Output the (X, Y) coordinate of the center of the cell containing the given text.  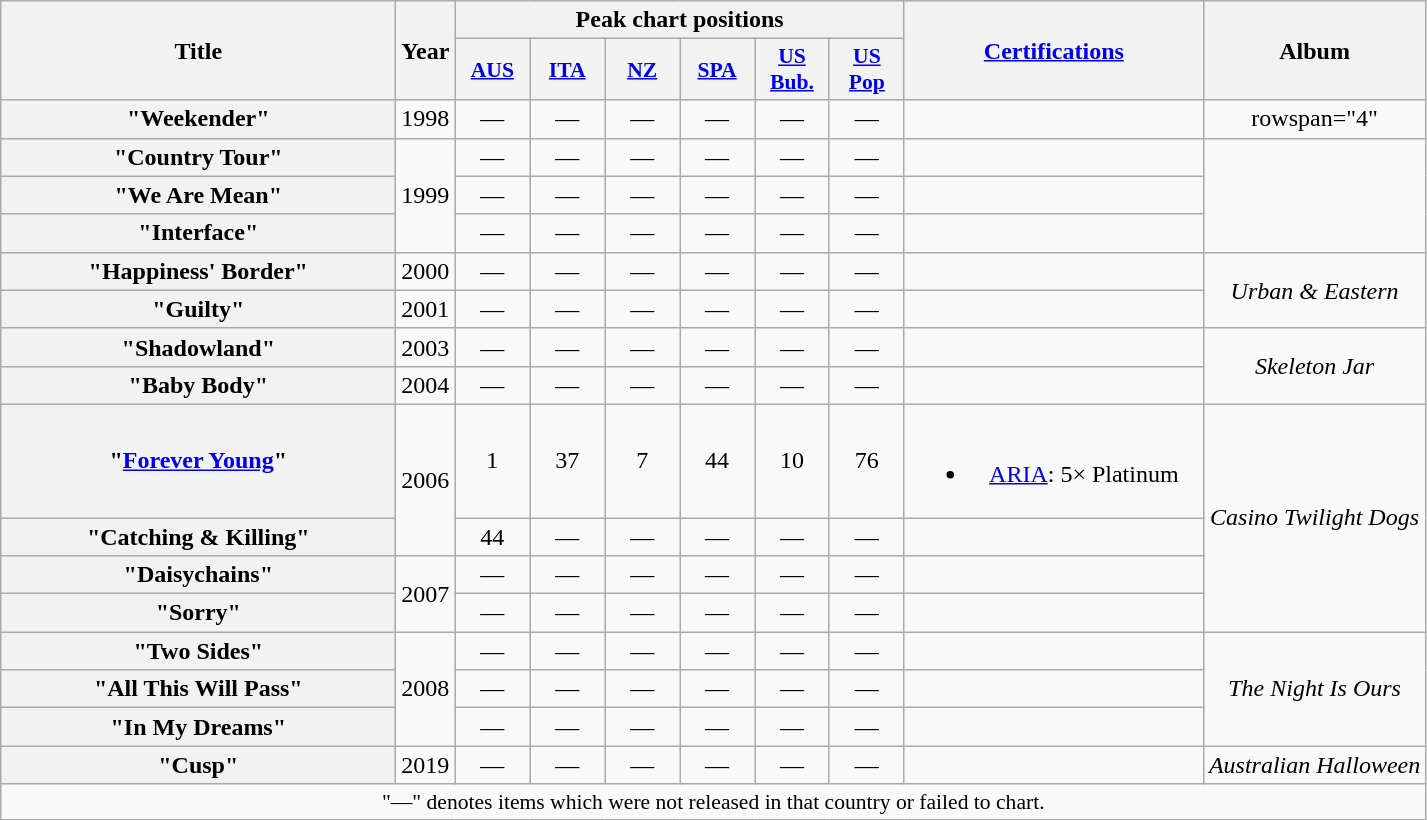
37 (568, 460)
"Country Tour" (198, 157)
"In My Dreams" (198, 727)
"Two Sides" (198, 651)
Skeleton Jar (1314, 366)
"Forever Young" (198, 460)
Australian Halloween (1314, 765)
Album (1314, 50)
Year (426, 50)
1 (492, 460)
"Interface" (198, 233)
The Night Is Ours (1314, 689)
10 (792, 460)
2006 (426, 480)
AUS (492, 70)
"We Are Mean" (198, 195)
2000 (426, 271)
ITA (568, 70)
"Guilty" (198, 309)
Casino Twilight Dogs (1314, 518)
"Cusp" (198, 765)
"Weekender" (198, 119)
"Happiness' Border" (198, 271)
76 (866, 460)
1998 (426, 119)
"Daisychains" (198, 575)
2004 (426, 385)
USPop (866, 70)
2008 (426, 689)
2003 (426, 347)
"Catching & Killing" (198, 537)
"Shadowland" (198, 347)
"All This Will Pass" (198, 689)
1999 (426, 195)
rowspan="4" (1314, 119)
USBub. (792, 70)
Urban & Eastern (1314, 290)
"Baby Body" (198, 385)
2007 (426, 594)
Certifications (1054, 50)
Title (198, 50)
SPA (718, 70)
NZ (642, 70)
2001 (426, 309)
"Sorry" (198, 613)
7 (642, 460)
ARIA: 5× Platinum (1054, 460)
"—" denotes items which were not released in that country or failed to chart. (714, 802)
Peak chart positions (680, 20)
2019 (426, 765)
